Detect which cell encompasses the target text, then output its (X, Y) center coordinate. 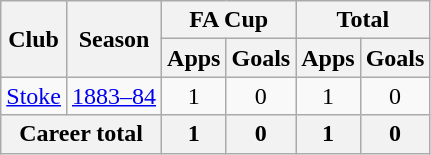
1883–84 (114, 96)
Club (34, 39)
Career total (82, 134)
Total (363, 20)
Season (114, 39)
FA Cup (229, 20)
Stoke (34, 96)
